From the cell containing the given text, extract its center point as (x, y) coordinate. 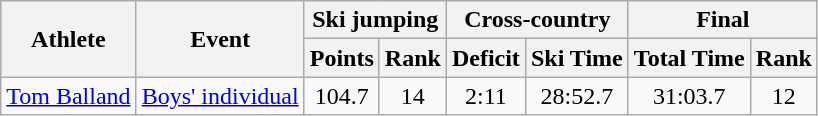
12 (784, 96)
Final (722, 20)
2:11 (486, 96)
Event (220, 39)
Athlete (68, 39)
Total Time (689, 58)
Points (342, 58)
Deficit (486, 58)
14 (412, 96)
Cross-country (537, 20)
Ski jumping (375, 20)
Ski Time (576, 58)
Boys' individual (220, 96)
31:03.7 (689, 96)
104.7 (342, 96)
Tom Balland (68, 96)
28:52.7 (576, 96)
